Search for the cell housing the specified text and yield its (x, y) center coordinate. 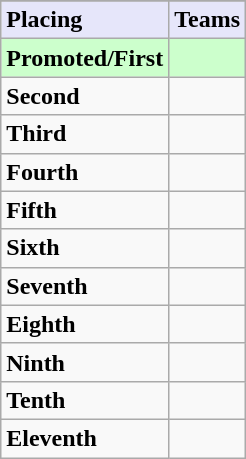
Promoted/First (85, 58)
Eleventh (85, 438)
Third (85, 134)
Fifth (85, 210)
Teams (208, 20)
Tenth (85, 400)
Fourth (85, 172)
Seventh (85, 286)
Ninth (85, 362)
Eighth (85, 324)
Sixth (85, 248)
Placing (85, 20)
Second (85, 96)
